Identify which cell holds the provided text, then report its [X, Y] central coordinate. 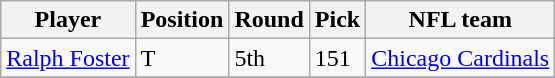
Pick [337, 20]
Position [182, 20]
5th [269, 58]
Chicago Cardinals [460, 58]
Player [68, 20]
151 [337, 58]
T [182, 58]
Ralph Foster [68, 58]
Round [269, 20]
NFL team [460, 20]
